Detect which cell encompasses the target text, then output its (X, Y) center coordinate. 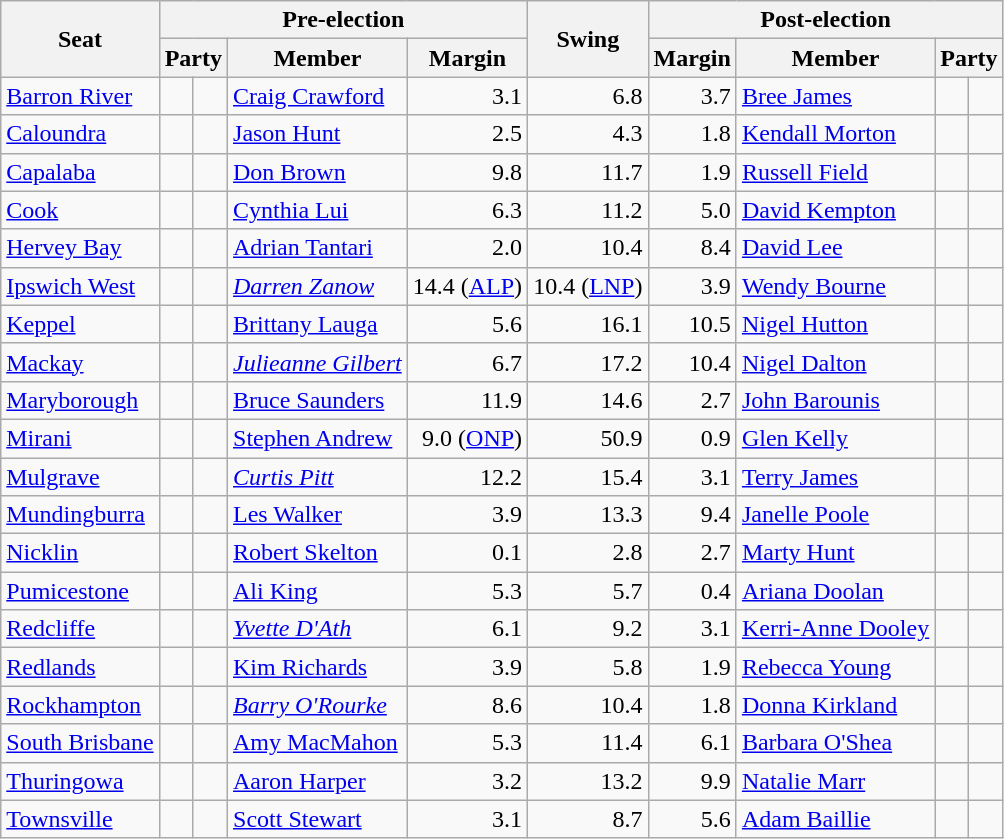
11.4 (588, 743)
6.8 (588, 96)
11.9 (467, 400)
8.7 (588, 819)
0.9 (692, 438)
Bruce Saunders (318, 400)
9.2 (588, 629)
Thuringowa (80, 781)
Curtis Pitt (318, 477)
Mundingburra (80, 515)
6.3 (467, 210)
5.7 (588, 591)
2.8 (588, 553)
14.4 (ALP) (467, 286)
Post-election (826, 20)
Janelle Poole (835, 515)
Jason Hunt (318, 134)
Nicklin (80, 553)
Craig Crawford (318, 96)
John Barounis (835, 400)
Capalaba (80, 172)
Les Walker (318, 515)
Barry O'Rourke (318, 705)
Natalie Marr (835, 781)
Darren Zanow (318, 286)
Mirani (80, 438)
10.5 (692, 324)
4.3 (588, 134)
50.9 (588, 438)
Aaron Harper (318, 781)
Wendy Bourne (835, 286)
Cook (80, 210)
Ali King (318, 591)
Bree James (835, 96)
3.2 (467, 781)
8.6 (467, 705)
Barron River (80, 96)
Mackay (80, 362)
Barbara O'Shea (835, 743)
Terry James (835, 477)
Hervey Bay (80, 248)
Pumicestone (80, 591)
2.0 (467, 248)
Brittany Lauga (318, 324)
Kendall Morton (835, 134)
Nigel Dalton (835, 362)
Seat (80, 39)
3.7 (692, 96)
17.2 (588, 362)
Kerri-Anne Dooley (835, 629)
South Brisbane (80, 743)
Don Brown (318, 172)
Rebecca Young (835, 667)
Stephen Andrew (318, 438)
Cynthia Lui (318, 210)
Redlands (80, 667)
11.2 (588, 210)
0.1 (467, 553)
Adam Baillie (835, 819)
Glen Kelly (835, 438)
David Lee (835, 248)
Ipswich West (80, 286)
15.4 (588, 477)
13.3 (588, 515)
Robert Skelton (318, 553)
Rockhampton (80, 705)
Townsville (80, 819)
10.4 (LNP) (588, 286)
16.1 (588, 324)
Amy MacMahon (318, 743)
Maryborough (80, 400)
David Kempton (835, 210)
5.8 (588, 667)
9.8 (467, 172)
Adrian Tantari (318, 248)
8.4 (692, 248)
12.2 (467, 477)
Russell Field (835, 172)
Keppel (80, 324)
Swing (588, 39)
Redcliffe (80, 629)
5.0 (692, 210)
Caloundra (80, 134)
9.4 (692, 515)
Nigel Hutton (835, 324)
13.2 (588, 781)
Ariana Doolan (835, 591)
2.5 (467, 134)
Scott Stewart (318, 819)
Kim Richards (318, 667)
11.7 (588, 172)
9.9 (692, 781)
Marty Hunt (835, 553)
Yvette D'Ath (318, 629)
Mulgrave (80, 477)
6.7 (467, 362)
Donna Kirkland (835, 705)
14.6 (588, 400)
0.4 (692, 591)
Julieanne Gilbert (318, 362)
Pre-election (343, 20)
9.0 (ONP) (467, 438)
